From the cell containing the given text, extract its center point as [x, y] coordinate. 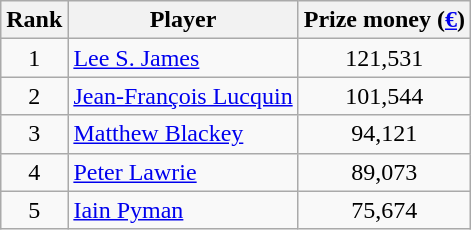
Peter Lawrie [183, 172]
Jean-François Lucquin [183, 96]
2 [34, 96]
Iain Pyman [183, 210]
75,674 [384, 210]
89,073 [384, 172]
Rank [34, 20]
94,121 [384, 134]
Lee S. James [183, 58]
121,531 [384, 58]
1 [34, 58]
Prize money (€) [384, 20]
Player [183, 20]
4 [34, 172]
3 [34, 134]
5 [34, 210]
101,544 [384, 96]
Matthew Blackey [183, 134]
